Provide the (x, y) coordinate of the cell's center where the given text is located.  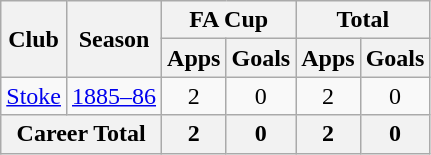
Club (34, 39)
Stoke (34, 96)
FA Cup (229, 20)
Season (114, 39)
Total (363, 20)
1885–86 (114, 96)
Career Total (82, 134)
